Determine the [X, Y] coordinate at the center of the cell enclosing the given text.  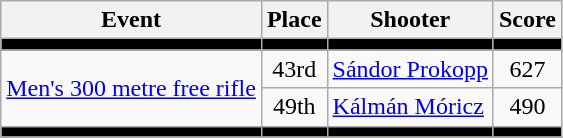
627 [527, 69]
Event [132, 20]
43rd [294, 69]
Place [294, 20]
Score [527, 20]
Sándor Prokopp [410, 69]
Shooter [410, 20]
49th [294, 107]
Men's 300 metre free rifle [132, 88]
490 [527, 107]
Kálmán Móricz [410, 107]
